Return the (X, Y) coordinate for the center point of the cell that contains the specified text.  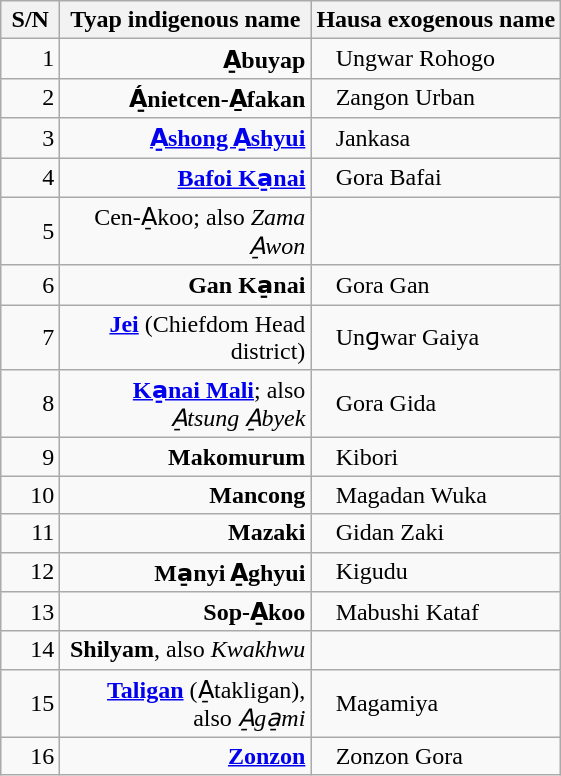
3 (30, 138)
7 (30, 338)
Zangon Urban (436, 98)
15 (30, 703)
Gora Gan (436, 285)
Magadan Wuka (436, 495)
Cen-A̠koo; also Zama A̠won (186, 231)
S/N (30, 20)
Kigudu (436, 572)
Mazaki (186, 533)
14 (30, 650)
Makomurum (186, 457)
13 (30, 612)
6 (30, 285)
Magamiya (436, 703)
Zonzon (186, 756)
Mabushi Kataf (436, 612)
Gora Gida (436, 404)
A̠buyap (186, 59)
Ma̠nyi A̠ghyui (186, 572)
Ka̠nai Mali; also A̠tsung A̠byek (186, 404)
12 (30, 572)
Jankasa (436, 138)
Taligan (A̠takligan), also A̠ga̠mi (186, 703)
4 (30, 178)
Tyap indigenous name (186, 20)
Unɡwar Gaiya (436, 338)
1 (30, 59)
16 (30, 756)
10 (30, 495)
5 (30, 231)
Gidan Zaki (436, 533)
9 (30, 457)
Zonzon Gora (436, 756)
Sop-A̠koo (186, 612)
Á̠nietcen-A̱fakan (186, 98)
Hausa exogenous name (436, 20)
11 (30, 533)
8 (30, 404)
Ungwar Rohogo (436, 59)
Gora Bafai (436, 178)
Mancong (186, 495)
Kibori (436, 457)
2 (30, 98)
Shilyam, also Kwakhwu (186, 650)
Gan Ka̠nai (186, 285)
Bafoi Ka̠nai (186, 178)
Jei (Chiefdom Head district) (186, 338)
A̠shong A̠shyui (186, 138)
